From the cell containing the given text, extract its center point as (x, y) coordinate. 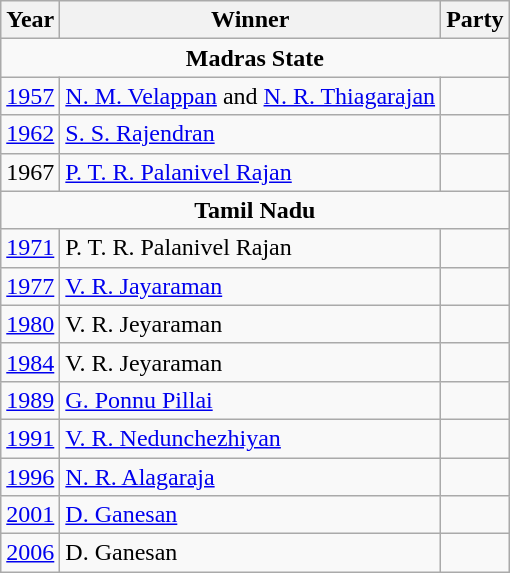
V. R. Jayaraman (250, 286)
1957 (30, 96)
Madras State (255, 58)
1991 (30, 438)
Year (30, 20)
V. R. Nedunchezhiyan (250, 438)
2006 (30, 553)
G. Ponnu Pillai (250, 400)
N. M. Velappan and N. R. Thiagarajan (250, 96)
S. S. Rajendran (250, 134)
1980 (30, 324)
1962 (30, 134)
1989 (30, 400)
2001 (30, 515)
1996 (30, 477)
Tamil Nadu (255, 210)
1967 (30, 172)
Winner (250, 20)
1971 (30, 248)
1977 (30, 286)
N. R. Alagaraja (250, 477)
Party (475, 20)
1984 (30, 362)
